Capture the cell that displays the provided text and extract its [x, y] central coordinate. 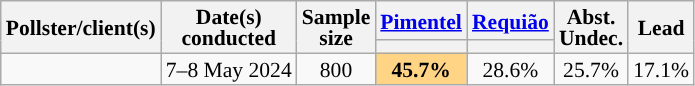
800 [336, 68]
Date(s)conducted [229, 27]
Samplesize [336, 27]
Requião [510, 20]
25.7% [591, 68]
45.7% [421, 68]
Abst.Undec. [591, 27]
7–8 May 2024 [229, 68]
Pollster/client(s) [81, 27]
Pimentel [421, 20]
Lead [661, 27]
28.6% [510, 68]
17.1% [661, 68]
